Capture the cell that displays the provided text and extract its [X, Y] central coordinate. 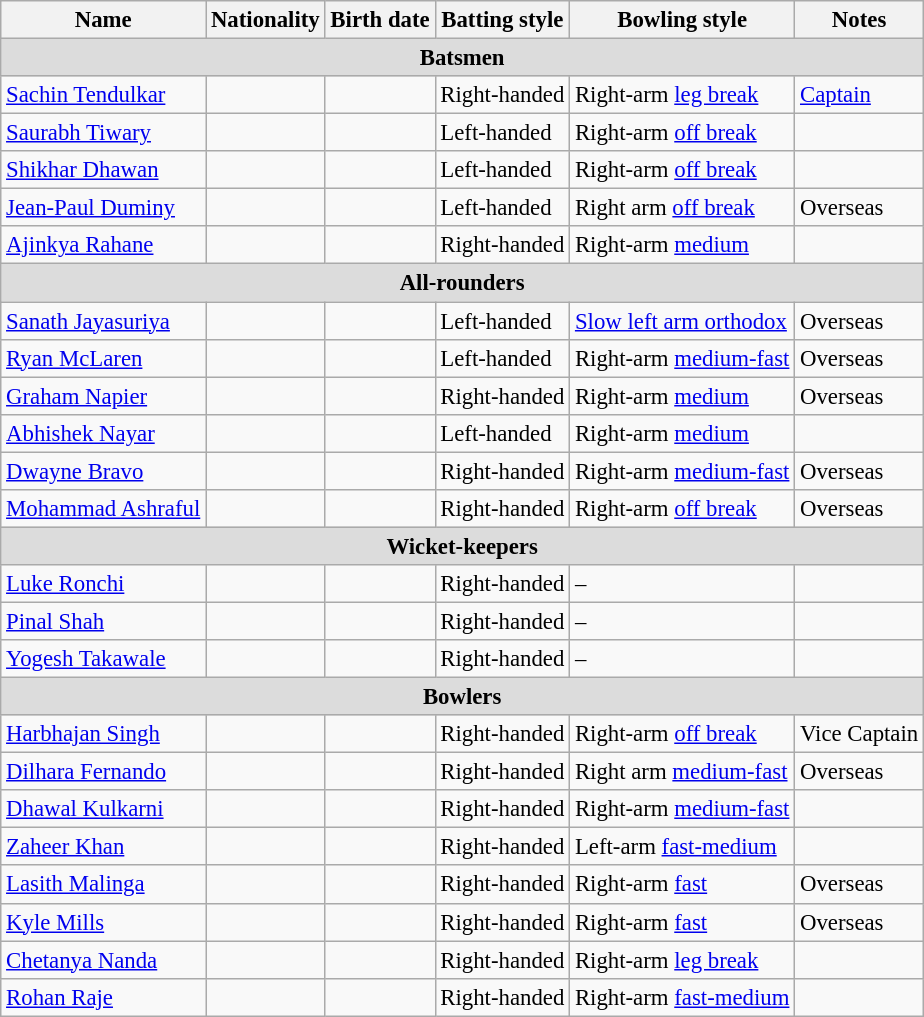
Yogesh Takawale [104, 659]
Mohammad Ashraful [104, 509]
Notes [860, 20]
Dilhara Fernando [104, 772]
Chetanya Nanda [104, 960]
Batting style [502, 20]
Vice Captain [860, 734]
Rohan Raje [104, 997]
Jean-Paul Duminy [104, 208]
Sanath Jayasuriya [104, 321]
All-rounders [462, 283]
Bowling style [682, 20]
Bowlers [462, 697]
Right arm off break [682, 208]
Slow left arm orthodox [682, 321]
Ajinkya Rahane [104, 245]
Nationality [266, 20]
Zaheer Khan [104, 847]
Wicket-keepers [462, 546]
Harbhajan Singh [104, 734]
Dwayne Bravo [104, 471]
Birth date [380, 20]
Saurabh Tiwary [104, 133]
Shikhar Dhawan [104, 170]
Left-arm fast-medium [682, 847]
Ryan McLaren [104, 358]
Kyle Mills [104, 922]
Pinal Shah [104, 621]
Captain [860, 95]
Lasith Malinga [104, 885]
Batsmen [462, 58]
Right-arm fast-medium [682, 997]
Luke Ronchi [104, 584]
Abhishek Nayar [104, 433]
Sachin Tendulkar [104, 95]
Right arm medium-fast [682, 772]
Dhawal Kulkarni [104, 809]
Graham Napier [104, 396]
Name [104, 20]
